Return [X, Y] of the center of cell containing provided text 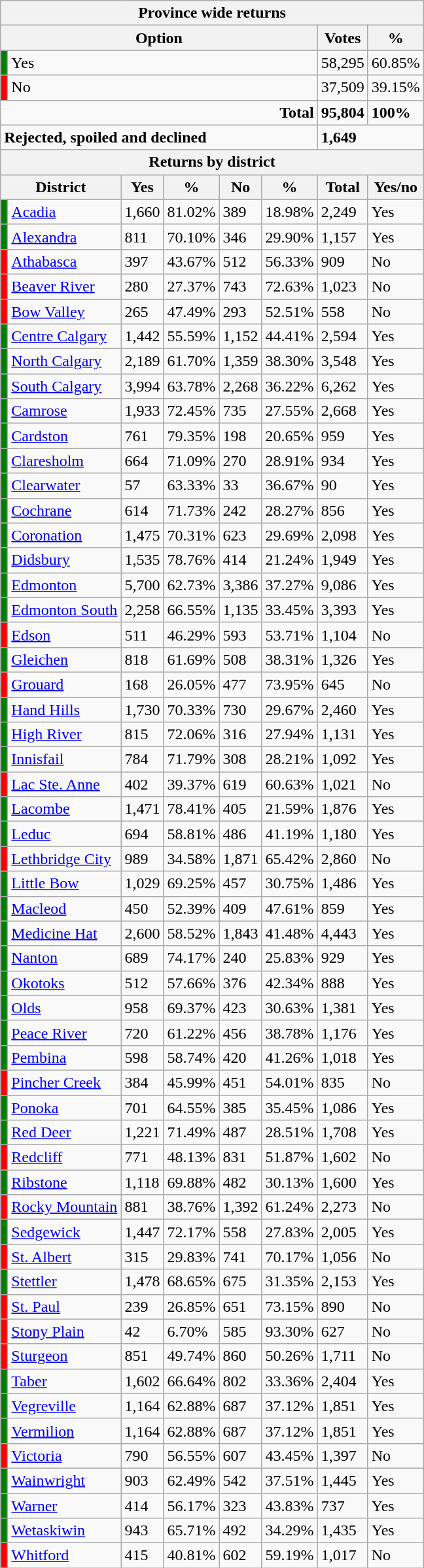
Rocky Mountain [64, 1207]
2,189 [143, 361]
1,876 [343, 809]
47.61% [289, 909]
689 [143, 958]
60.85% [395, 63]
784 [143, 759]
65.42% [289, 859]
68.65% [191, 1282]
645 [343, 684]
29.67% [289, 709]
Stettler [64, 1282]
Pembina [64, 1058]
42.34% [289, 983]
664 [143, 461]
62.73% [191, 585]
743 [241, 286]
1,535 [143, 560]
55.59% [191, 337]
859 [343, 909]
90 [343, 486]
450 [143, 909]
909 [343, 261]
49.74% [191, 1356]
730 [241, 709]
Alexandra [64, 237]
47.49% [191, 312]
1,397 [343, 1456]
1,092 [343, 759]
492 [241, 1531]
Cochrane [64, 510]
482 [241, 1182]
Votes [343, 38]
57 [143, 486]
409 [241, 909]
456 [241, 1033]
73.15% [289, 1307]
44.41% [289, 337]
943 [143, 1531]
477 [241, 684]
Claresholm [64, 461]
20.65% [289, 436]
2,460 [343, 709]
771 [143, 1158]
69.37% [191, 1008]
71.79% [191, 759]
18.98% [289, 212]
888 [343, 983]
Beaver River [64, 286]
33 [241, 486]
1,180 [343, 834]
Clearwater [64, 486]
26.85% [191, 1307]
70.31% [191, 535]
1,486 [343, 884]
308 [241, 759]
21.59% [289, 809]
240 [241, 958]
Edson [64, 635]
2,258 [143, 610]
405 [241, 809]
451 [241, 1082]
70.17% [289, 1257]
2,668 [343, 411]
58,295 [343, 63]
1,118 [143, 1182]
31.35% [289, 1282]
Sedgewick [64, 1232]
1,176 [343, 1033]
Grouard [64, 684]
61.24% [289, 1207]
28.21% [289, 759]
38.78% [289, 1033]
39.15% [395, 88]
Nanton [64, 958]
36.22% [289, 386]
1,730 [143, 709]
37.51% [289, 1480]
1,471 [143, 809]
54.01% [289, 1082]
Olds [64, 1008]
818 [143, 659]
1,392 [241, 1207]
61.69% [191, 659]
627 [343, 1331]
74.17% [191, 958]
315 [143, 1257]
60.63% [289, 784]
45.99% [191, 1082]
959 [343, 436]
4,443 [343, 933]
2,005 [343, 1232]
40.81% [191, 1556]
1,018 [343, 1058]
27.37% [191, 286]
Option [159, 38]
542 [241, 1480]
602 [241, 1556]
38.31% [289, 659]
619 [241, 784]
41.26% [289, 1058]
Didsbury [64, 560]
72.06% [191, 735]
33.45% [289, 610]
2,594 [343, 337]
34.29% [289, 1531]
Innisfail [64, 759]
30.13% [289, 1182]
1,152 [241, 337]
508 [241, 659]
Centre Calgary [64, 337]
95,804 [343, 112]
Athabasca [64, 261]
41.19% [289, 834]
1,711 [343, 1356]
Camrose [64, 411]
48.13% [191, 1158]
70.10% [191, 237]
1,435 [343, 1531]
33.36% [289, 1381]
27.55% [289, 411]
43.83% [289, 1505]
South Calgary [64, 386]
6,262 [343, 386]
585 [241, 1331]
73.95% [289, 684]
Ponoka [64, 1108]
58.81% [191, 834]
280 [143, 286]
Yes/no [395, 187]
735 [241, 411]
North Calgary [64, 361]
69.88% [191, 1182]
1,104 [343, 635]
1,157 [343, 237]
1,933 [143, 411]
890 [343, 1307]
Redcliff [64, 1158]
79.35% [191, 436]
802 [241, 1381]
385 [241, 1108]
389 [241, 212]
District [61, 187]
1,029 [143, 884]
651 [241, 1307]
38.30% [289, 361]
61.70% [191, 361]
71.09% [191, 461]
1,021 [343, 784]
25.83% [289, 958]
741 [241, 1257]
72.63% [289, 286]
1,442 [143, 337]
Stony Plain [64, 1331]
423 [241, 1008]
316 [241, 735]
415 [143, 1556]
Taber [64, 1381]
30.75% [289, 884]
Vegreville [64, 1406]
881 [143, 1207]
Province wide returns [212, 13]
Acadia [64, 212]
Returns by district [212, 162]
39.37% [191, 784]
21.24% [289, 560]
Edmonton [64, 585]
Ribstone [64, 1182]
511 [143, 635]
1,949 [343, 560]
1,445 [343, 1480]
593 [241, 635]
1,843 [241, 933]
Lac Ste. Anne [64, 784]
761 [143, 436]
37.27% [289, 585]
5,700 [143, 585]
384 [143, 1082]
36.67% [289, 486]
72.45% [191, 411]
1,381 [343, 1008]
1,359 [241, 361]
487 [241, 1133]
851 [143, 1356]
346 [241, 237]
42 [143, 1331]
58.52% [191, 933]
71.49% [191, 1133]
27.94% [289, 735]
3,393 [343, 610]
Wainwright [64, 1480]
52.51% [289, 312]
1,056 [343, 1257]
100% [395, 112]
623 [241, 535]
27.83% [289, 1232]
397 [143, 261]
1,447 [143, 1232]
1,600 [343, 1182]
81.02% [191, 212]
Hand Hills [64, 709]
Peace River [64, 1033]
Macleod [64, 909]
59.19% [289, 1556]
41.48% [289, 933]
Pincher Creek [64, 1082]
26.05% [191, 684]
63.33% [191, 486]
2,860 [343, 859]
69.25% [191, 884]
37,509 [343, 88]
293 [241, 312]
1,708 [343, 1133]
Cardston [64, 436]
903 [143, 1480]
2,404 [343, 1381]
457 [241, 884]
29.83% [191, 1257]
Victoria [64, 1456]
198 [241, 436]
376 [241, 983]
Wetaskiwin [64, 1531]
934 [343, 461]
43.67% [191, 261]
1,017 [343, 1556]
Lacombe [64, 809]
2,153 [343, 1282]
St. Albert [64, 1257]
242 [241, 510]
93.30% [289, 1331]
9,086 [343, 585]
35.45% [289, 1108]
856 [343, 510]
Little Bow [64, 884]
56.33% [289, 261]
265 [143, 312]
1,023 [343, 286]
61.22% [191, 1033]
64.55% [191, 1108]
1,871 [241, 859]
989 [143, 859]
Lethbridge City [64, 859]
720 [143, 1033]
30.63% [289, 1008]
51.87% [289, 1158]
58.74% [191, 1058]
1,131 [343, 735]
3,994 [143, 386]
1,326 [343, 659]
2,249 [343, 212]
3,386 [241, 585]
66.55% [191, 610]
Gleichen [64, 659]
811 [143, 237]
Sturgeon [64, 1356]
Coronation [64, 535]
28.91% [289, 461]
Warner [64, 1505]
63.78% [191, 386]
High River [64, 735]
486 [241, 834]
43.45% [289, 1456]
St. Paul [64, 1307]
72.17% [191, 1232]
56.17% [191, 1505]
2,098 [343, 535]
402 [143, 784]
598 [143, 1058]
3,548 [343, 361]
1,135 [241, 610]
66.64% [191, 1381]
46.29% [191, 635]
2,273 [343, 1207]
815 [143, 735]
1,478 [143, 1282]
Bow Valley [64, 312]
1,649 [370, 137]
2,268 [241, 386]
70.33% [191, 709]
168 [143, 684]
701 [143, 1108]
1,660 [143, 212]
Rejected, spoiled and declined [159, 137]
958 [143, 1008]
835 [343, 1082]
614 [143, 510]
Medicine Hat [64, 933]
78.76% [191, 560]
29.69% [289, 535]
Vermilion [64, 1431]
28.27% [289, 510]
Leduc [64, 834]
38.76% [191, 1207]
62.49% [191, 1480]
52.39% [191, 909]
790 [143, 1456]
53.71% [289, 635]
1,475 [143, 535]
860 [241, 1356]
607 [241, 1456]
78.41% [191, 809]
737 [343, 1505]
34.58% [191, 859]
29.90% [289, 237]
323 [241, 1505]
675 [241, 1282]
Red Deer [64, 1133]
1,221 [143, 1133]
28.51% [289, 1133]
Okotoks [64, 983]
65.71% [191, 1531]
831 [241, 1158]
929 [343, 958]
239 [143, 1307]
6.70% [191, 1331]
57.66% [191, 983]
420 [241, 1058]
Edmonton South [64, 610]
694 [143, 834]
1,086 [343, 1108]
56.55% [191, 1456]
50.26% [289, 1356]
71.73% [191, 510]
270 [241, 461]
2,600 [143, 933]
Whitford [64, 1556]
